Provide the (X, Y) coordinate of the cell's center where the given text is located.  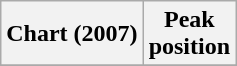
Peakposition (189, 34)
Chart (2007) (72, 34)
